Scan for the cell matching the given text and deliver its [x, y] coordinate at center. 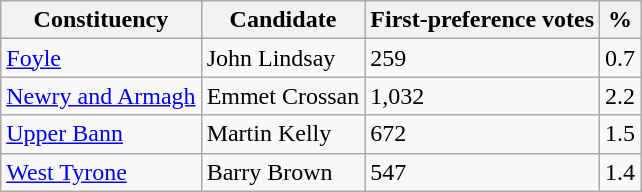
0.7 [620, 58]
Candidate [283, 20]
1.4 [620, 172]
John Lindsay [283, 58]
Constituency [101, 20]
Foyle [101, 58]
Newry and Armagh [101, 96]
2.2 [620, 96]
259 [482, 58]
1,032 [482, 96]
547 [482, 172]
Upper Bann [101, 134]
672 [482, 134]
Emmet Crossan [283, 96]
Barry Brown [283, 172]
% [620, 20]
Martin Kelly [283, 134]
1.5 [620, 134]
First-preference votes [482, 20]
West Tyrone [101, 172]
